Detect which cell encompasses the target text, then output its [X, Y] center coordinate. 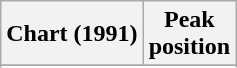
Chart (1991) [72, 34]
Peakposition [189, 34]
